Identify which cell holds the provided text, then report its (X, Y) central coordinate. 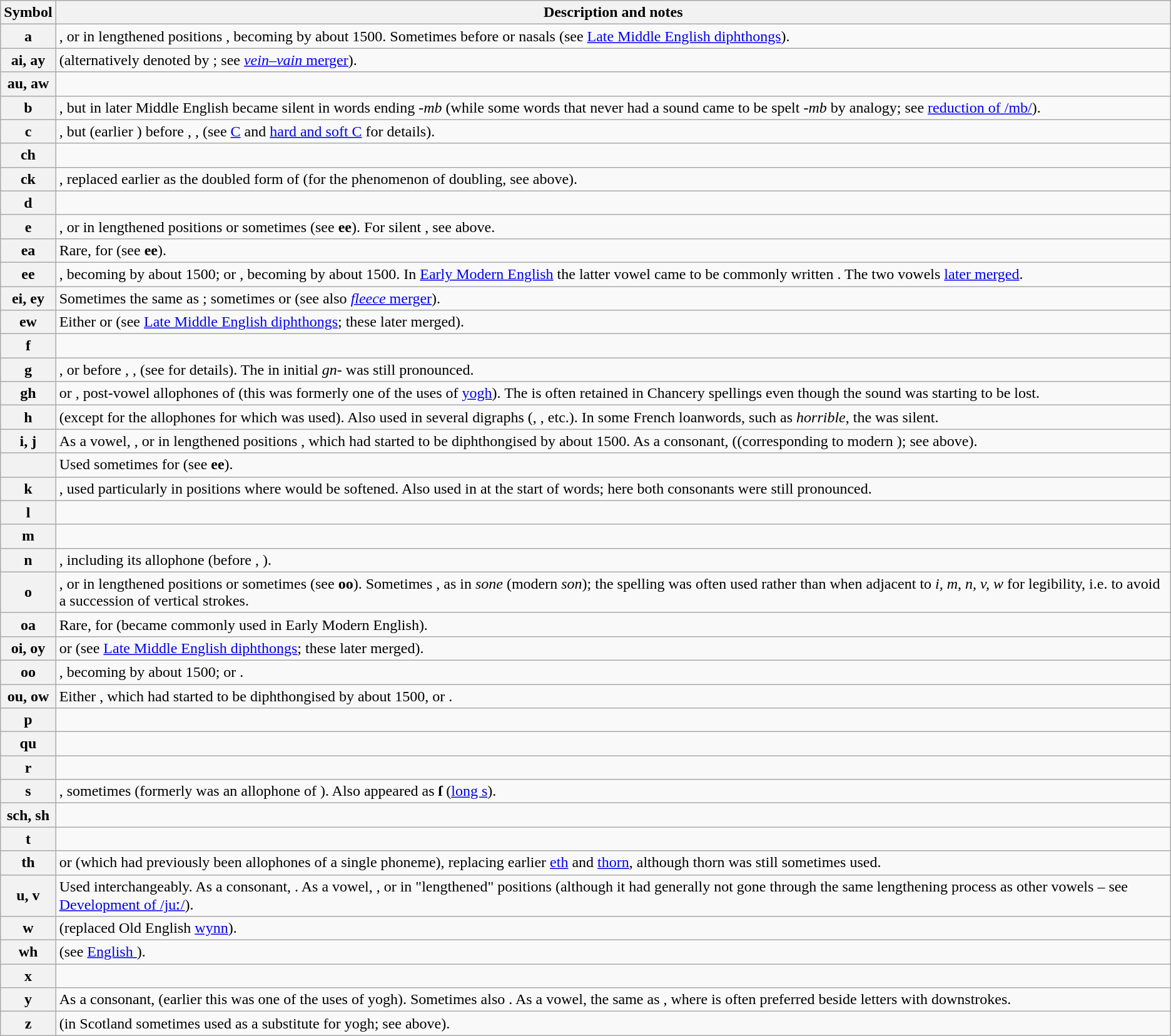
, or before , , (see for details). The in initial gn- was still pronounced. (613, 370)
Symbol (28, 13)
qu (28, 744)
sch, sh (28, 815)
, replaced earlier as the doubled form of (for the phenomenon of doubling, see above). (613, 179)
Either or (see Late Middle English diphthongs; these later merged). (613, 322)
t (28, 839)
or (which had previously been allophones of a single phoneme), replacing earlier eth and thorn, although thorn was still sometimes used. (613, 863)
th (28, 863)
y (28, 1000)
Used sometimes for (see ee). (613, 465)
(in Scotland sometimes used as a substitute for yogh; see above). (613, 1023)
, becoming by about 1500; or . (613, 672)
(alternatively denoted by ; see vein–vain merger). (613, 60)
wh (28, 952)
Either , which had started to be diphthongised by about 1500, or . (613, 696)
oi, oy (28, 648)
w (28, 928)
, used particularly in positions where would be softened. Also used in at the start of words; here both consonants were still pronounced. (613, 489)
ew (28, 322)
, but (earlier ) before , , (see C and hard and soft C for details). (613, 131)
ai, ay (28, 60)
, including its allophone (before , ). (613, 560)
x (28, 976)
oo (28, 672)
Rare, for (see ee). (613, 250)
(except for the allophones for which was used). Also used in several digraphs (, , etc.). In some French loanwords, such as horrible, the was silent. (613, 417)
b (28, 108)
g (28, 370)
ea (28, 250)
or (see Late Middle English diphthongs; these later merged). (613, 648)
, or in lengthened positions or sometimes (see ee). For silent , see above. (613, 226)
, sometimes (formerly was an allophone of ). Also appeared as ſ (long s). (613, 791)
c (28, 131)
k (28, 489)
p (28, 720)
i, j (28, 441)
u, v (28, 896)
e (28, 226)
s (28, 791)
h (28, 417)
oa (28, 624)
gh (28, 394)
f (28, 346)
a (28, 36)
au, aw (28, 84)
(see English ). (613, 952)
ch (28, 155)
Sometimes the same as ; sometimes or (see also fleece merger). (613, 298)
l (28, 512)
z (28, 1023)
m (28, 536)
r (28, 768)
Description and notes (613, 13)
n (28, 560)
ee (28, 274)
ou, ow (28, 696)
ei, ey (28, 298)
(replaced Old English wynn). (613, 928)
ck (28, 179)
o (28, 592)
d (28, 203)
, or in lengthened positions , becoming by about 1500. Sometimes before or nasals (see Late Middle English diphthongs). (613, 36)
Rare, for (became commonly used in Early Modern English). (613, 624)
